Pinpoint the cell where the given text exists, returning its [x, y] midpoint coordinate. 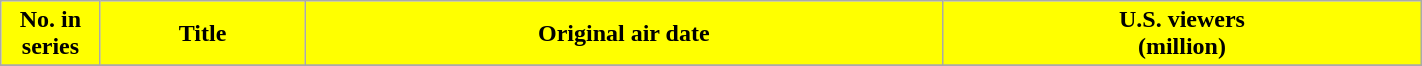
Original air date [624, 34]
No. inseries [50, 34]
Title [202, 34]
U.S. viewers(million) [1182, 34]
